Locate the cell with the specified text and output its (X, Y) center coordinate. 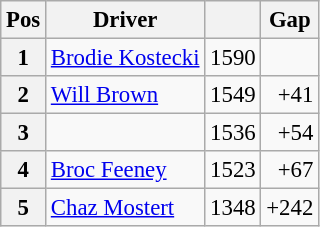
3 (24, 133)
2 (24, 95)
Brodie Kostecki (126, 58)
+242 (290, 208)
1549 (233, 95)
+67 (290, 170)
1523 (233, 170)
Will Brown (126, 95)
Gap (290, 20)
1 (24, 58)
Pos (24, 20)
1536 (233, 133)
Chaz Mostert (126, 208)
Driver (126, 20)
5 (24, 208)
Broc Feeney (126, 170)
4 (24, 170)
+54 (290, 133)
1590 (233, 58)
+41 (290, 95)
1348 (233, 208)
